Scan for the cell matching the given text and deliver its (X, Y) coordinate at center. 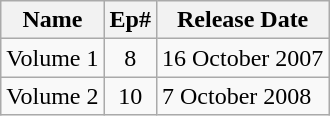
Volume 2 (52, 96)
Name (52, 20)
Ep# (130, 20)
10 (130, 96)
7 October 2008 (242, 96)
16 October 2007 (242, 58)
Volume 1 (52, 58)
Release Date (242, 20)
8 (130, 58)
